Capture the cell that displays the provided text and extract its (X, Y) central coordinate. 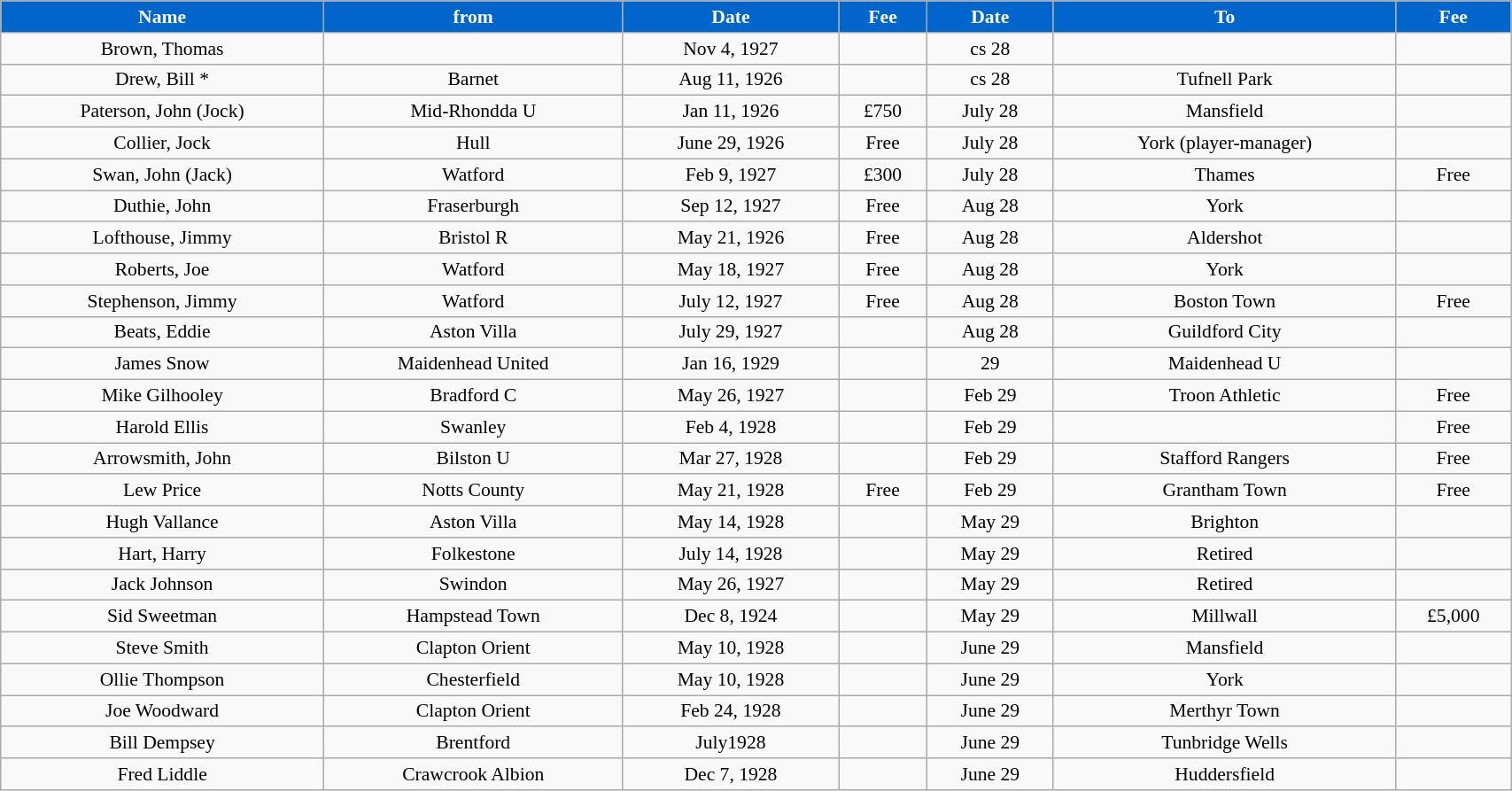
Drew, Bill * (163, 80)
Feb 4, 1928 (731, 427)
July 29, 1927 (731, 332)
Aldershot (1224, 238)
Fred Liddle (163, 774)
July1928 (731, 743)
Swanley (473, 427)
Folkestone (473, 554)
Jack Johnson (163, 585)
Maidenhead United (473, 364)
Sid Sweetman (163, 617)
Millwall (1224, 617)
Swindon (473, 585)
Mid-Rhondda U (473, 112)
Hart, Harry (163, 554)
£5,000 (1454, 617)
Dec 8, 1924 (731, 617)
Bristol R (473, 238)
Guildford City (1224, 332)
July 14, 1928 (731, 554)
Barnet (473, 80)
29 (990, 364)
May 21, 1926 (731, 238)
Duthie, John (163, 206)
Bilston U (473, 459)
Beats, Eddie (163, 332)
Aug 11, 1926 (731, 80)
Troon Athletic (1224, 396)
Crawcrook Albion (473, 774)
Lofthouse, Jimmy (163, 238)
Maidenhead U (1224, 364)
Fraserburgh (473, 206)
May 21, 1928 (731, 491)
Lew Price (163, 491)
June 29, 1926 (731, 143)
Swan, John (Jack) (163, 174)
Stephenson, Jimmy (163, 301)
Stafford Rangers (1224, 459)
Feb 24, 1928 (731, 711)
Mike Gilhooley (163, 396)
Thames (1224, 174)
Huddersfield (1224, 774)
Arrowsmith, John (163, 459)
York (player-manager) (1224, 143)
Bradford C (473, 396)
from (473, 17)
Dec 7, 1928 (731, 774)
Boston Town (1224, 301)
Collier, Jock (163, 143)
Nov 4, 1927 (731, 49)
£750 (882, 112)
Chesterfield (473, 679)
Hugh Vallance (163, 522)
Tunbridge Wells (1224, 743)
July 12, 1927 (731, 301)
Steve Smith (163, 648)
Grantham Town (1224, 491)
Joe Woodward (163, 711)
To (1224, 17)
May 18, 1927 (731, 269)
Hull (473, 143)
Brentford (473, 743)
Name (163, 17)
Tufnell Park (1224, 80)
Paterson, John (Jock) (163, 112)
Harold Ellis (163, 427)
Hampstead Town (473, 617)
Merthyr Town (1224, 711)
May 14, 1928 (731, 522)
Jan 11, 1926 (731, 112)
Feb 9, 1927 (731, 174)
Brown, Thomas (163, 49)
Mar 27, 1928 (731, 459)
Sep 12, 1927 (731, 206)
Roberts, Joe (163, 269)
Ollie Thompson (163, 679)
Brighton (1224, 522)
Jan 16, 1929 (731, 364)
Notts County (473, 491)
Bill Dempsey (163, 743)
£300 (882, 174)
James Snow (163, 364)
